Scan for the cell matching the given text and deliver its [X, Y] coordinate at center. 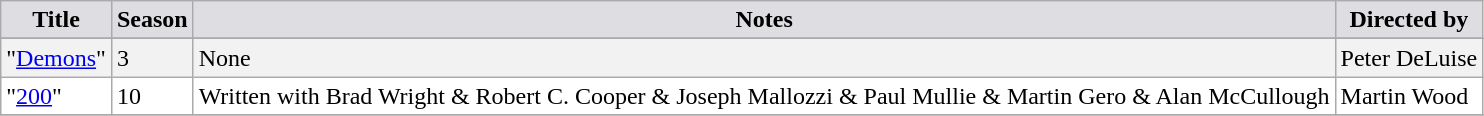
Written with Brad Wright & Robert C. Cooper & Joseph Mallozzi & Paul Mullie & Martin Gero & Alan McCullough [764, 96]
Season [152, 20]
Peter DeLuise [1409, 58]
"Demons" [56, 58]
"200" [56, 96]
Title [56, 20]
Directed by [1409, 20]
Martin Wood [1409, 96]
10 [152, 96]
3 [152, 58]
None [764, 58]
Notes [764, 20]
